Determine the [x, y] coordinate at the center of the cell enclosing the given text.  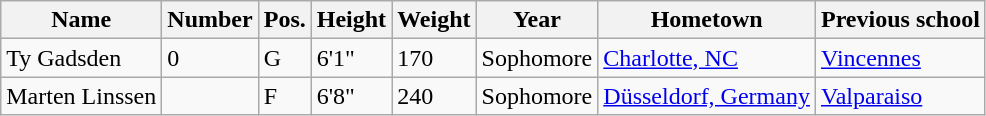
Marten Linssen [82, 96]
G [284, 58]
240 [434, 96]
6'1" [351, 58]
Charlotte, NC [707, 58]
Height [351, 20]
Weight [434, 20]
Düsseldorf, Germany [707, 96]
170 [434, 58]
Valparaiso [900, 96]
6'8" [351, 96]
Name [82, 20]
Year [537, 20]
Hometown [707, 20]
0 [210, 58]
F [284, 96]
Number [210, 20]
Ty Gadsden [82, 58]
Vincennes [900, 58]
Pos. [284, 20]
Previous school [900, 20]
